Return the [x, y] coordinate for the center point of the cell that contains the specified text.  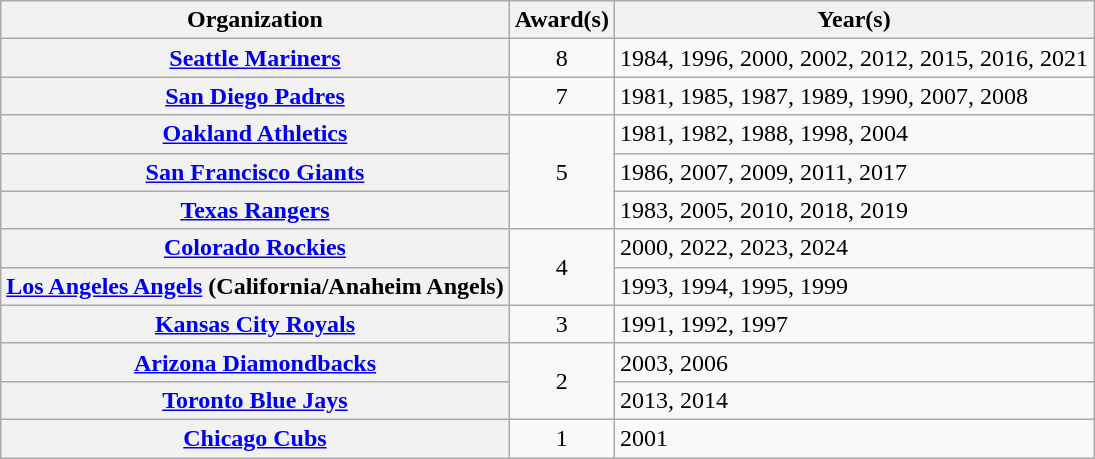
1991, 1992, 1997 [854, 324]
Chicago Cubs [255, 438]
1986, 2007, 2009, 2011, 2017 [854, 172]
Award(s) [562, 20]
8 [562, 58]
San Francisco Giants [255, 172]
Year(s) [854, 20]
4 [562, 267]
Seattle Mariners [255, 58]
Texas Rangers [255, 210]
5 [562, 172]
1993, 1994, 1995, 1999 [854, 286]
1981, 1982, 1988, 1998, 2004 [854, 134]
3 [562, 324]
1981, 1985, 1987, 1989, 1990, 2007, 2008 [854, 96]
2003, 2006 [854, 362]
Colorado Rockies [255, 248]
1 [562, 438]
2013, 2014 [854, 400]
1984, 1996, 2000, 2002, 2012, 2015, 2016, 2021 [854, 58]
2001 [854, 438]
Organization [255, 20]
Kansas City Royals [255, 324]
Oakland Athletics [255, 134]
2000, 2022, 2023, 2024 [854, 248]
San Diego Padres [255, 96]
2 [562, 381]
7 [562, 96]
Los Angeles Angels (California/Anaheim Angels) [255, 286]
1983, 2005, 2010, 2018, 2019 [854, 210]
Toronto Blue Jays [255, 400]
Arizona Diamondbacks [255, 362]
